For the text-containing cell, return its midpoint in [X, Y] coordinate format. 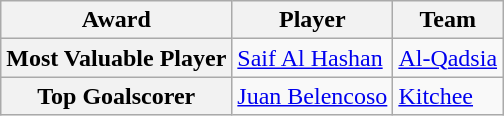
Juan Belencoso [312, 96]
Award [116, 20]
Player [312, 20]
Top Goalscorer [116, 96]
Al-Qadsia [448, 58]
Most Valuable Player [116, 58]
Saif Al Hashan [312, 58]
Team [448, 20]
Kitchee [448, 96]
